For the text-containing cell, return its midpoint in [X, Y] coordinate format. 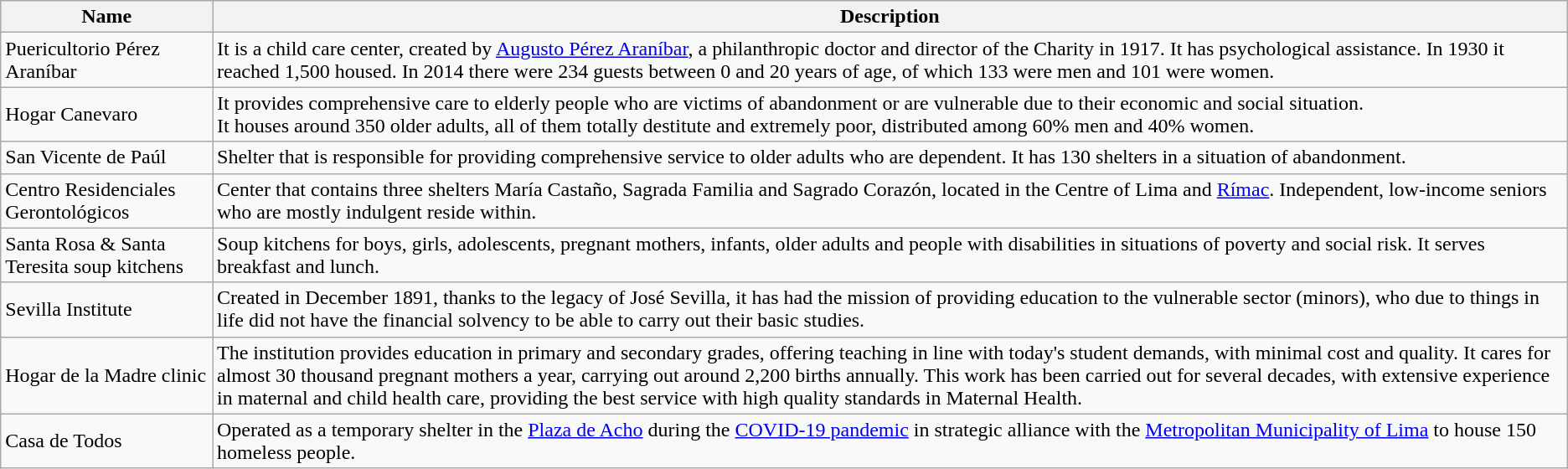
Name [107, 17]
Shelter that is responsible for providing comprehensive service to older adults who are dependent. It has 130 shelters in a situation of abandonment. [890, 157]
Casa de Todos [107, 441]
Centro Residenciales Gerontológicos [107, 201]
Santa Rosa & Santa Teresita soup kitchens [107, 255]
Sevilla Institute [107, 310]
Hogar de la Madre clinic [107, 375]
Puericultorio Pérez Araníbar [107, 60]
San Vicente de Paúl [107, 157]
Description [890, 17]
Hogar Canevaro [107, 114]
